Determine the (x, y) coordinate at the center of the cell enclosing the given text.  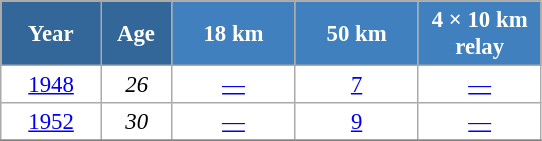
30 (136, 122)
Age (136, 34)
50 km (356, 34)
1948 (52, 85)
18 km (234, 34)
26 (136, 85)
9 (356, 122)
1952 (52, 122)
Year (52, 34)
4 × 10 km relay (480, 34)
7 (356, 85)
